Identify which cell holds the provided text, then report its (x, y) central coordinate. 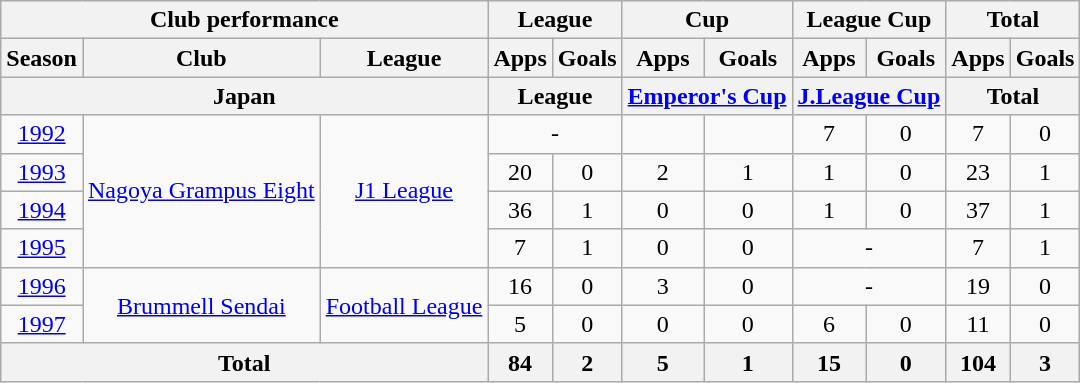
Japan (244, 96)
Nagoya Grampus Eight (201, 191)
Club (201, 58)
11 (978, 324)
37 (978, 210)
1995 (42, 248)
19 (978, 286)
36 (520, 210)
League Cup (869, 20)
1996 (42, 286)
Emperor's Cup (707, 96)
1997 (42, 324)
16 (520, 286)
6 (829, 324)
Football League (404, 305)
1993 (42, 172)
Brummell Sendai (201, 305)
23 (978, 172)
J1 League (404, 191)
1994 (42, 210)
Club performance (244, 20)
Season (42, 58)
104 (978, 362)
1992 (42, 134)
20 (520, 172)
15 (829, 362)
84 (520, 362)
J.League Cup (869, 96)
Cup (707, 20)
